For the text-containing cell, return its midpoint in [x, y] coordinate format. 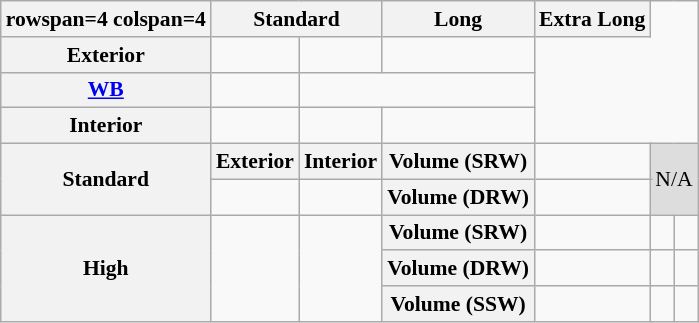
High [106, 268]
Long [458, 19]
rowspan=4 colspan=4 [106, 19]
WB [106, 90]
Extra Long [592, 19]
Volume (SSW) [458, 304]
N/A [674, 180]
